Extract the (x, y) coordinate from the center of the cell holding the provided text.  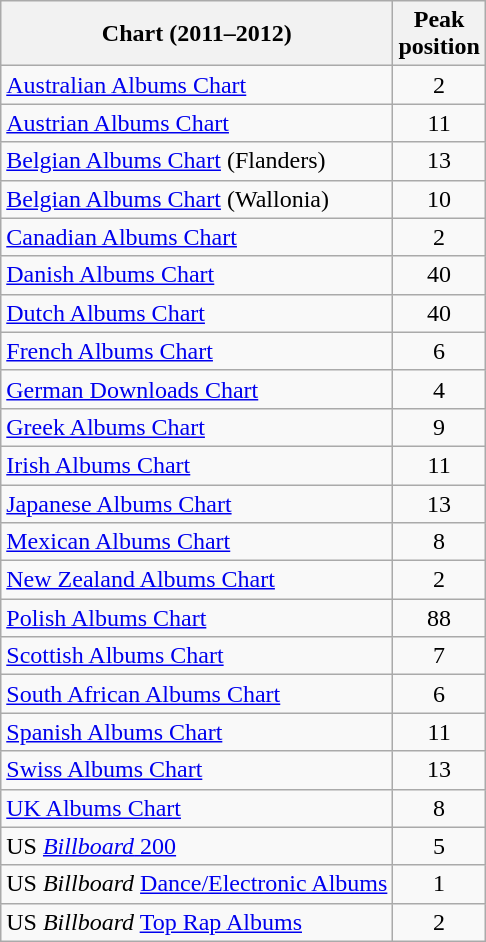
Polish Albums Chart (197, 618)
Belgian Albums Chart (Flanders) (197, 161)
88 (439, 618)
Swiss Albums Chart (197, 770)
French Albums Chart (197, 351)
Austrian Albums Chart (197, 123)
9 (439, 427)
Japanese Albums Chart (197, 503)
Spanish Albums Chart (197, 732)
1 (439, 884)
South African Albums Chart (197, 694)
Chart (2011–2012) (197, 34)
German Downloads Chart (197, 389)
US Billboard Dance/Electronic Albums (197, 884)
US Billboard 200 (197, 846)
Canadian Albums Chart (197, 237)
10 (439, 199)
Danish Albums Chart (197, 275)
7 (439, 656)
Dutch Albums Chart (197, 313)
Scottish Albums Chart (197, 656)
Irish Albums Chart (197, 465)
New Zealand Albums Chart (197, 580)
5 (439, 846)
4 (439, 389)
UK Albums Chart (197, 808)
US Billboard Top Rap Albums (197, 922)
Belgian Albums Chart (Wallonia) (197, 199)
Greek Albums Chart (197, 427)
Mexican Albums Chart (197, 542)
Peakposition (439, 34)
Australian Albums Chart (197, 85)
